Capture the cell that displays the provided text and extract its (X, Y) central coordinate. 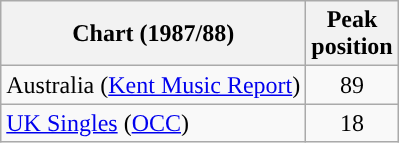
Chart (1987/88) (154, 34)
18 (352, 123)
UK Singles (OCC) (154, 123)
Australia (Kent Music Report) (154, 85)
Peakposition (352, 34)
89 (352, 85)
